Output the (x, y) coordinate of the center of the cell containing the given text.  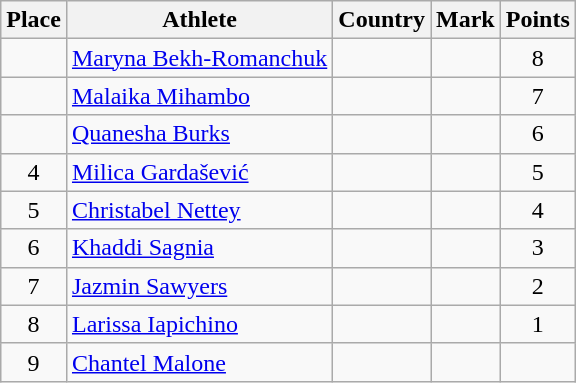
Points (538, 20)
3 (538, 248)
Athlete (199, 20)
Country (382, 20)
1 (538, 324)
Milica Gardašević (199, 172)
Chantel Malone (199, 362)
Maryna Bekh-Romanchuk (199, 58)
Khaddi Sagnia (199, 248)
Christabel Nettey (199, 210)
9 (34, 362)
2 (538, 286)
Quanesha Burks (199, 134)
Larissa Iapichino (199, 324)
Jazmin Sawyers (199, 286)
Mark (466, 20)
Malaika Mihambo (199, 96)
Place (34, 20)
